Capture the cell that displays the provided text and extract its (X, Y) central coordinate. 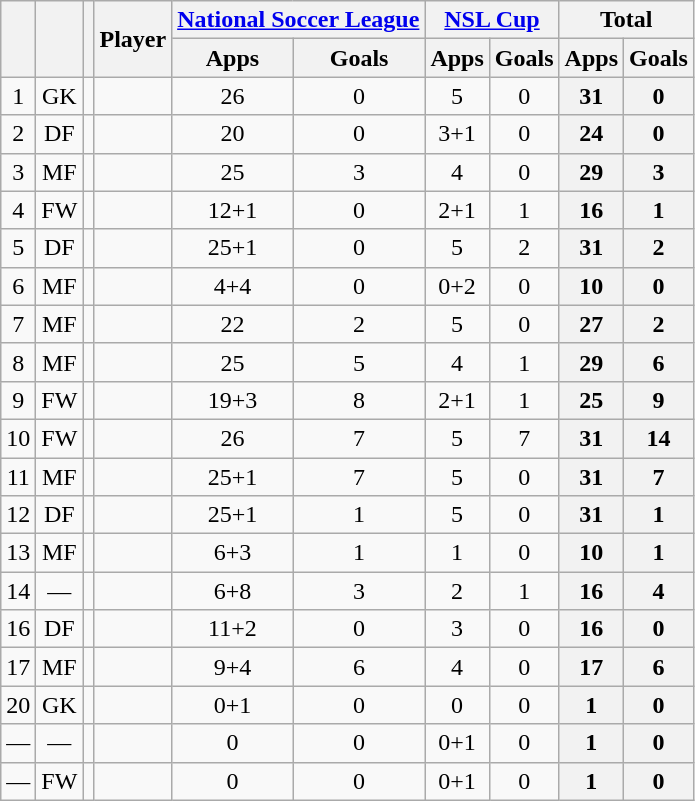
24 (591, 134)
22 (233, 324)
0+2 (457, 286)
3+1 (457, 134)
4+4 (233, 286)
9+4 (233, 667)
NSL Cup (492, 20)
13 (18, 553)
6+8 (233, 591)
11+2 (233, 629)
11 (18, 477)
12+1 (233, 210)
Player (133, 39)
19+3 (233, 400)
National Soccer League (298, 20)
27 (591, 324)
6+3 (233, 553)
12 (18, 515)
Total (626, 20)
